Find where the given text appears and provide that cell's center as [X, Y] coordinate. 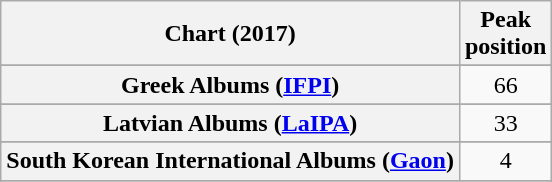
Peak position [505, 34]
Latvian Albums (LaIPA) [230, 123]
Chart (2017) [230, 34]
33 [505, 123]
Greek Albums (IFPI) [230, 85]
66 [505, 85]
4 [505, 161]
South Korean International Albums (Gaon) [230, 161]
